Return the [x, y] coordinate for the center point of the cell that contains the specified text.  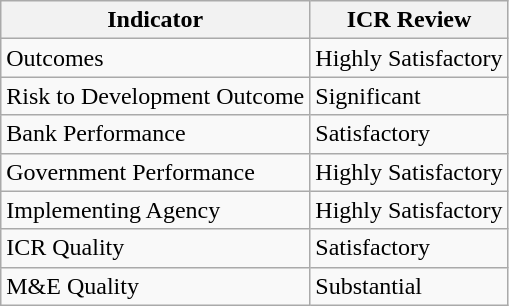
ICR Review [409, 20]
Outcomes [156, 58]
Substantial [409, 286]
M&E Quality [156, 286]
Bank Performance [156, 134]
Implementing Agency [156, 210]
Risk to Development Outcome [156, 96]
ICR Quality [156, 248]
Government Performance [156, 172]
Indicator [156, 20]
Significant [409, 96]
